Identify which cell holds the provided text, then report its (x, y) central coordinate. 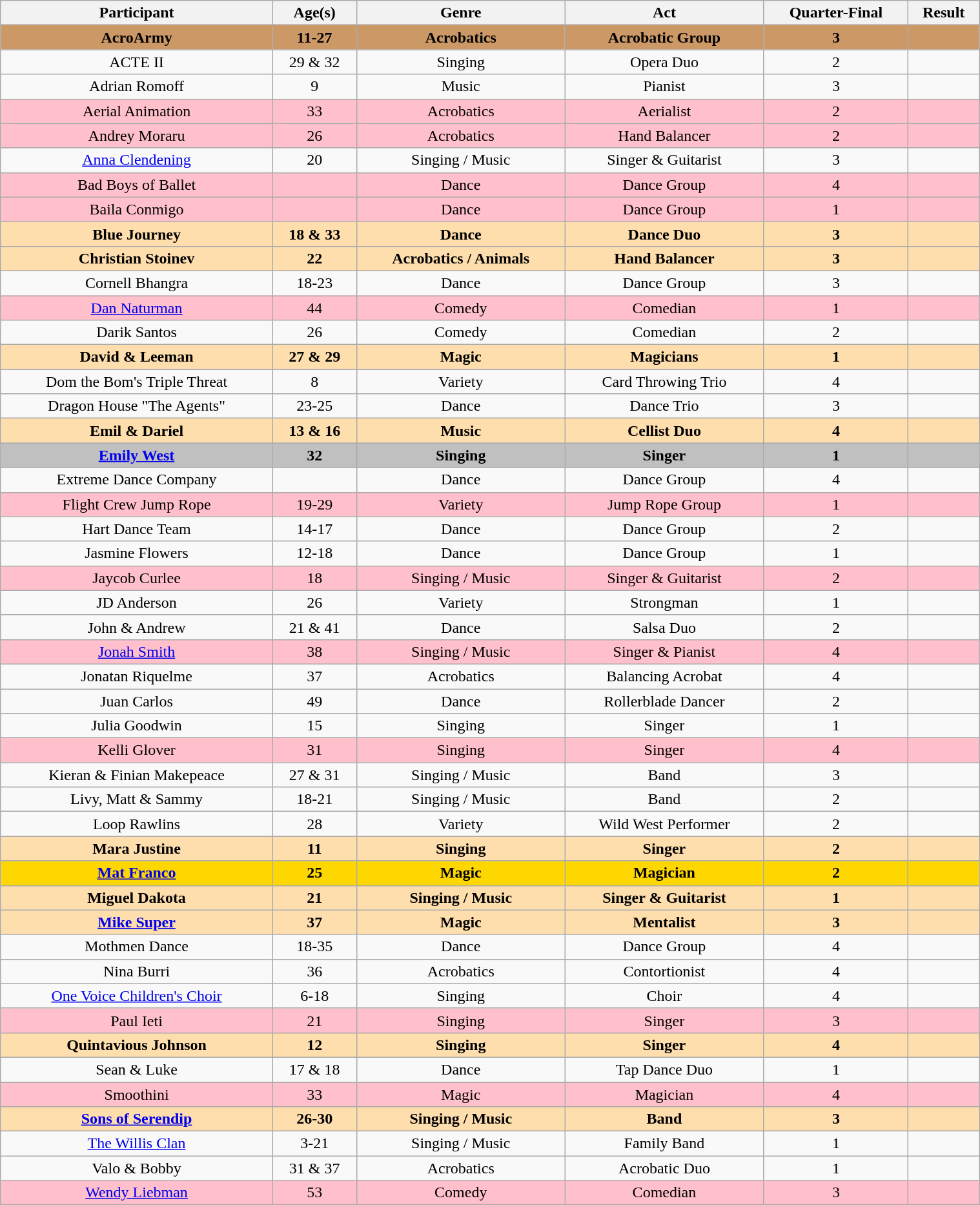
Cellist Duo (664, 431)
Miguel Dakota (136, 898)
Bad Boys of Ballet (136, 185)
Family Band (664, 1144)
31 (315, 750)
Age(s) (315, 13)
22 (315, 258)
38 (315, 652)
23-25 (315, 406)
Anna Clendening (136, 160)
11-27 (315, 37)
Dom the Bom's Triple Threat (136, 382)
44 (315, 308)
36 (315, 971)
28 (315, 824)
11 (315, 849)
Emily West (136, 455)
Baila Conmigo (136, 209)
3-21 (315, 1144)
Tap Dance Duo (664, 1069)
JD Anderson (136, 602)
Darik Santos (136, 333)
Valo & Bobby (136, 1168)
14-17 (315, 529)
15 (315, 726)
Jaycob Curlee (136, 578)
John & Andrew (136, 627)
18 & 33 (315, 234)
20 (315, 160)
Kieran & Finian Makepeace (136, 775)
AcroArmy (136, 37)
Extreme Dance Company (136, 480)
Strongman (664, 602)
Smoothini (136, 1095)
17 & 18 (315, 1069)
Balancing Acrobat (664, 676)
Quintavious Johnson (136, 1045)
Card Throwing Trio (664, 382)
Opera Duo (664, 62)
Sons of Serendip (136, 1119)
18-23 (315, 283)
Salsa Duo (664, 627)
9 (315, 87)
Pianist (664, 87)
Christian Stoinev (136, 258)
Andrey Moraru (136, 136)
Mat Franco (136, 873)
13 & 16 (315, 431)
Jonah Smith (136, 652)
Nina Burri (136, 971)
The Willis Clan (136, 1144)
Mike Super (136, 922)
27 & 31 (315, 775)
12 (315, 1045)
Sean & Luke (136, 1069)
25 (315, 873)
18-21 (315, 799)
Jonatan Riquelme (136, 676)
Act (664, 13)
49 (315, 701)
ACTE II (136, 62)
Hart Dance Team (136, 529)
Dan Naturman (136, 308)
Flight Crew Jump Rope (136, 504)
12-18 (315, 553)
21 & 41 (315, 627)
8 (315, 382)
Participant (136, 13)
Kelli Glover (136, 750)
Dragon House "The Agents" (136, 406)
Contortionist (664, 971)
Mara Justine (136, 849)
Julia Goodwin (136, 726)
29 & 32 (315, 62)
Magicians (664, 357)
Dance Trio (664, 406)
Paul Ieti (136, 1020)
One Voice Children's Choir (136, 996)
Acrobatic Duo (664, 1168)
Acrobatics / Animals (461, 258)
Juan Carlos (136, 701)
6-18 (315, 996)
Wendy Liebman (136, 1193)
Rollerblade Dancer (664, 701)
Emil & Dariel (136, 431)
27 & 29 (315, 357)
Mothmen Dance (136, 947)
Result (944, 13)
32 (315, 455)
Loop Rawlins (136, 824)
David & Leeman (136, 357)
Jump Rope Group (664, 504)
Choir (664, 996)
Dance Duo (664, 234)
Singer & Pianist (664, 652)
18 (315, 578)
Cornell Bhangra (136, 283)
18-35 (315, 947)
Quarter-Final (836, 13)
Acrobatic Group (664, 37)
Blue Journey (136, 234)
19-29 (315, 504)
Aerial Animation (136, 111)
Wild West Performer (664, 824)
26-30 (315, 1119)
31 & 37 (315, 1168)
Adrian Romoff (136, 87)
Aerialist (664, 111)
Mentalist (664, 922)
Livy, Matt & Sammy (136, 799)
Genre (461, 13)
53 (315, 1193)
Jasmine Flowers (136, 553)
